Return [x, y] of the center of cell containing provided text 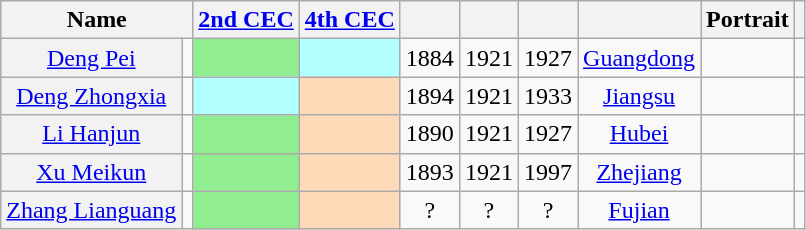
1884 [430, 58]
2nd CEC [246, 20]
Zhejiang [640, 172]
4th CEC [350, 20]
Hubei [640, 134]
Guangdong [640, 58]
Xu Meikun [92, 172]
1894 [430, 96]
1933 [548, 96]
1890 [430, 134]
Portrait [748, 20]
Li Hanjun [92, 134]
1893 [430, 172]
Deng Pei [92, 58]
Deng Zhongxia [92, 96]
Fujian [640, 210]
Zhang Lianguang [92, 210]
Jiangsu [640, 96]
Name [97, 20]
1997 [548, 172]
